Return the [x, y] coordinate for the center point of the cell that contains the specified text.  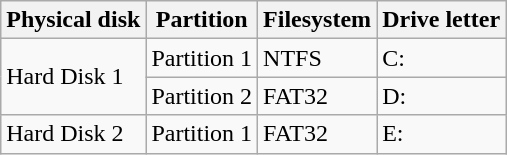
Filesystem [318, 20]
Hard Disk 2 [74, 134]
Partition 2 [202, 96]
Partition [202, 20]
E: [442, 134]
D: [442, 96]
NTFS [318, 58]
Hard Disk 1 [74, 77]
C: [442, 58]
Physical disk [74, 20]
Drive letter [442, 20]
